Capture the cell that displays the provided text and extract its (x, y) central coordinate. 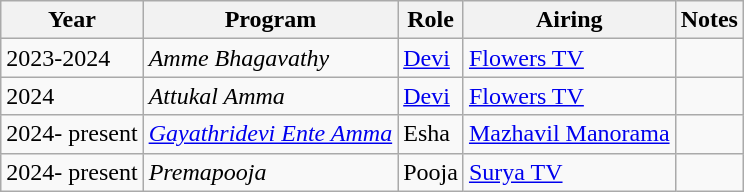
Surya TV (569, 172)
Year (72, 20)
Program (270, 20)
Esha (431, 134)
Attukal Amma (270, 96)
Notes (709, 20)
Role (431, 20)
Mazhavil Manorama (569, 134)
Premapooja (270, 172)
Gayathridevi Ente Amma (270, 134)
2023-2024 (72, 58)
2024 (72, 96)
Airing (569, 20)
Pooja (431, 172)
Amme Bhagavathy (270, 58)
